For the text-containing cell, return its midpoint in [X, Y] coordinate format. 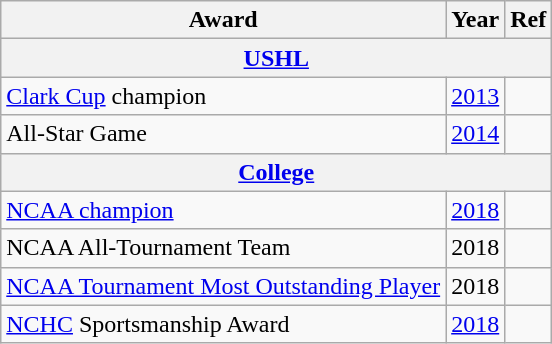
Award [224, 20]
NCAA champion [224, 210]
Year [476, 20]
NCHC Sportsmanship Award [224, 324]
2013 [476, 96]
USHL [276, 58]
NCAA All-Tournament Team [224, 248]
Clark Cup champion [224, 96]
NCAA Tournament Most Outstanding Player [224, 286]
2014 [476, 134]
College [276, 172]
Ref [528, 20]
All-Star Game [224, 134]
